Search for the cell housing the specified text and yield its (x, y) center coordinate. 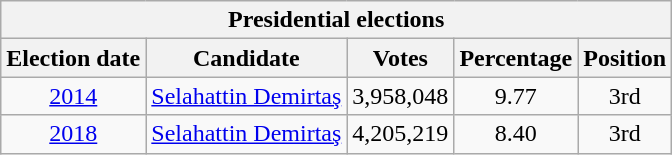
2014 (74, 96)
Candidate (246, 58)
Presidential elections (336, 20)
3,958,048 (400, 96)
2018 (74, 134)
9.77 (516, 96)
Percentage (516, 58)
Votes (400, 58)
Election date (74, 58)
8.40 (516, 134)
Position (625, 58)
4,205,219 (400, 134)
